Determine the (x, y) coordinate at the center of the cell enclosing the given text.  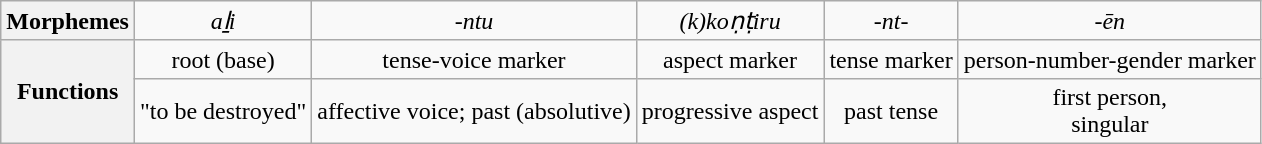
Functions (68, 92)
tense-voice marker (474, 59)
first person,singular (1110, 110)
person-number-gender marker (1110, 59)
aḻi (222, 21)
aspect marker (730, 59)
Morphemes (68, 21)
-nt- (891, 21)
affective voice; past (absolutive) (474, 110)
(k)koṇṭiru (730, 21)
past tense (891, 110)
-ntu (474, 21)
progressive aspect (730, 110)
root (base) (222, 59)
-ēn (1110, 21)
tense marker (891, 59)
"to be destroyed" (222, 110)
